Pinpoint the cell where the given text exists, returning its (X, Y) midpoint coordinate. 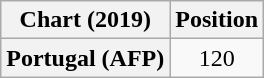
Position (217, 20)
Chart (2019) (86, 20)
Portugal (AFP) (86, 58)
120 (217, 58)
